Detect which cell encompasses the target text, then output its (X, Y) center coordinate. 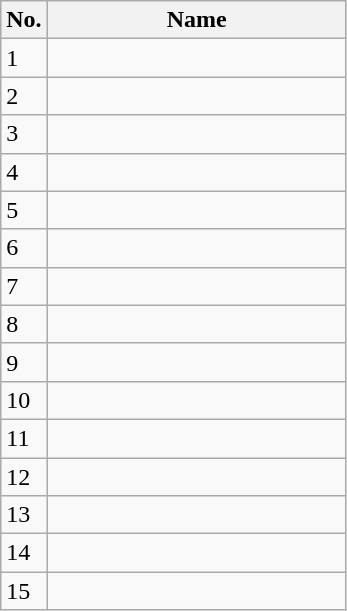
No. (24, 20)
11 (24, 438)
2 (24, 96)
7 (24, 286)
9 (24, 362)
4 (24, 172)
15 (24, 591)
12 (24, 477)
10 (24, 400)
6 (24, 248)
1 (24, 58)
5 (24, 210)
3 (24, 134)
Name (196, 20)
13 (24, 515)
8 (24, 324)
14 (24, 553)
